Pinpoint the cell where the given text exists, returning its (x, y) midpoint coordinate. 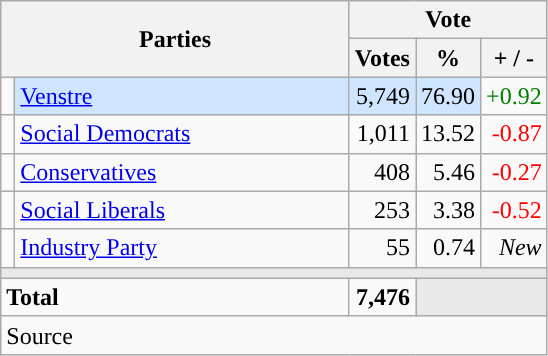
% (448, 58)
Conservatives (182, 172)
Source (274, 335)
Venstre (182, 96)
+ / - (514, 58)
5,749 (382, 96)
Parties (176, 39)
13.52 (448, 134)
Total (176, 297)
Social Liberals (182, 210)
Vote (448, 20)
76.90 (448, 96)
-0.27 (514, 172)
3.38 (448, 210)
+0.92 (514, 96)
Social Democrats (182, 134)
Industry Party (182, 248)
-0.52 (514, 210)
408 (382, 172)
Votes (382, 58)
1,011 (382, 134)
0.74 (448, 248)
55 (382, 248)
253 (382, 210)
7,476 (382, 297)
New (514, 248)
-0.87 (514, 134)
5.46 (448, 172)
